Output the [X, Y] coordinate of the center of the cell containing the given text.  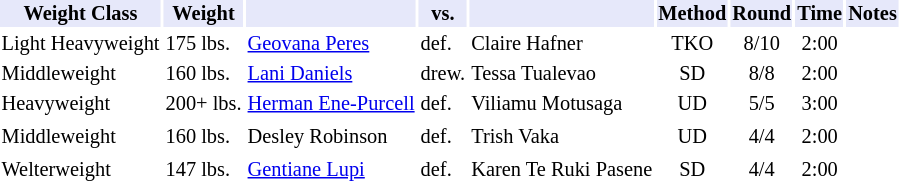
Desley Robinson [331, 136]
8/10 [762, 44]
Trish Vaka [562, 136]
Claire Hafner [562, 44]
SD [692, 74]
Lani Daniels [331, 74]
Weight Class [80, 14]
200+ lbs. [204, 104]
Herman Ene-Purcell [331, 104]
8/8 [762, 74]
Round [762, 14]
Weight [204, 14]
Tessa Tualevao [562, 74]
TKO [692, 44]
Heavyweight [80, 104]
Time [820, 14]
Method [692, 14]
drew. [443, 74]
3:00 [820, 104]
Viliamu Motusaga [562, 104]
5/5 [762, 104]
4/4 [762, 136]
Notes [873, 14]
Light Heavyweight [80, 44]
175 lbs. [204, 44]
Geovana Peres [331, 44]
vs. [443, 14]
